Provide the [X, Y] coordinate of the cell's center where the given text is located.  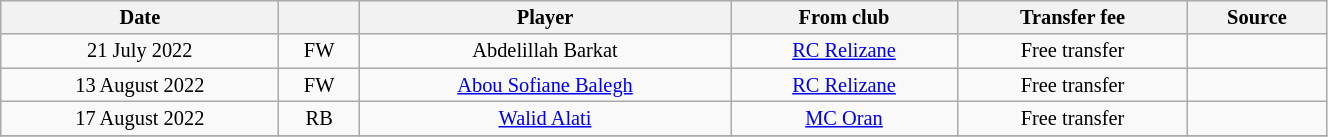
Walid Alati [544, 118]
Date [140, 17]
Transfer fee [1073, 17]
17 August 2022 [140, 118]
Player [544, 17]
Abou Sofiane Balegh [544, 85]
MC Oran [844, 118]
RB [320, 118]
From club [844, 17]
Source [1256, 17]
13 August 2022 [140, 85]
Abdelillah Barkat [544, 51]
21 July 2022 [140, 51]
